Locate the cell with the specified text and output its [X, Y] center coordinate. 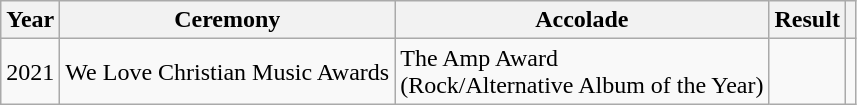
Year [30, 20]
Result [807, 20]
Accolade [582, 20]
Ceremony [228, 20]
2021 [30, 72]
The Amp Award(Rock/Alternative Album of the Year) [582, 72]
We Love Christian Music Awards [228, 72]
